Return the [X, Y] coordinate for the center point of the cell that contains the specified text.  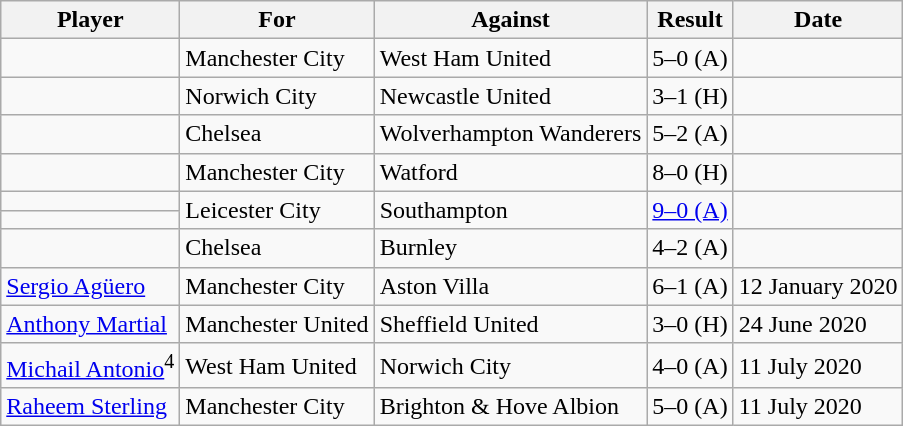
Result [690, 20]
Sergio Agüero [90, 286]
Manchester United [277, 324]
3–0 (H) [690, 324]
Leicester City [277, 210]
5–2 (A) [690, 134]
12 January 2020 [818, 286]
Burnley [510, 248]
4–2 (A) [690, 248]
Against [510, 20]
Raheem Sterling [90, 407]
8–0 (H) [690, 172]
24 June 2020 [818, 324]
Player [90, 20]
4–0 (A) [690, 366]
Brighton & Hove Albion [510, 407]
3–1 (H) [690, 96]
Newcastle United [510, 96]
For [277, 20]
Sheffield United [510, 324]
Aston Villa [510, 286]
Anthony Martial [90, 324]
Southampton [510, 210]
Watford [510, 172]
Date [818, 20]
9–0 (A) [690, 210]
Wolverhampton Wanderers [510, 134]
6–1 (A) [690, 286]
Michail Antonio4 [90, 366]
